Search for the cell housing the specified text and yield its [x, y] center coordinate. 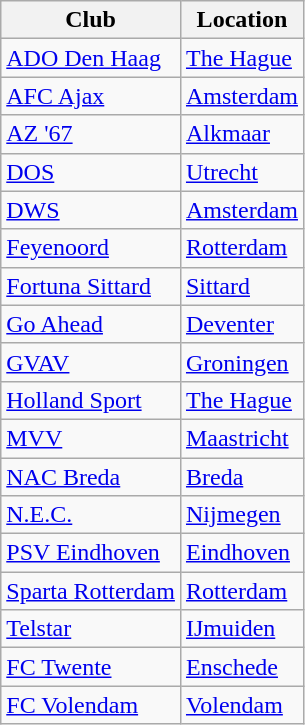
Sparta Rotterdam [91, 591]
MVV [91, 438]
Telstar [91, 629]
FC Twente [91, 667]
Nijmegen [242, 515]
GVAV [91, 362]
DWS [91, 210]
FC Volendam [91, 705]
Utrecht [242, 172]
Go Ahead [91, 324]
Holland Sport [91, 400]
Fortuna Sittard [91, 286]
Sittard [242, 286]
Enschede [242, 667]
AFC Ajax [91, 96]
Breda [242, 477]
N.E.C. [91, 515]
IJmuiden [242, 629]
Location [242, 20]
Alkmaar [242, 134]
Club [91, 20]
Groningen [242, 362]
Feyenoord [91, 248]
PSV Eindhoven [91, 553]
ADO Den Haag [91, 58]
Eindhoven [242, 553]
DOS [91, 172]
Maastricht [242, 438]
Deventer [242, 324]
Volendam [242, 705]
NAC Breda [91, 477]
AZ '67 [91, 134]
